Capture the cell that displays the provided text and extract its (x, y) central coordinate. 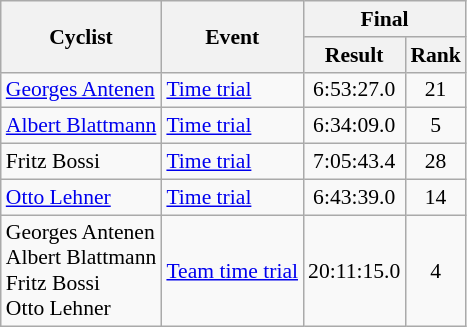
6:43:39.0 (354, 197)
Fritz Bossi (82, 162)
20:11:15.0 (354, 271)
Event (232, 36)
6:34:09.0 (354, 126)
Georges Antenen (82, 90)
Rank (436, 55)
Team time trial (232, 271)
Otto Lehner (82, 197)
Result (354, 55)
Cyclist (82, 36)
4 (436, 271)
Albert Blattmann (82, 126)
5 (436, 126)
21 (436, 90)
14 (436, 197)
Final (384, 19)
7:05:43.4 (354, 162)
28 (436, 162)
Georges Antenen Albert Blattmann Fritz Bossi Otto Lehner (82, 271)
6:53:27.0 (354, 90)
